Extract the [X, Y] coordinate from the center of the cell holding the provided text.  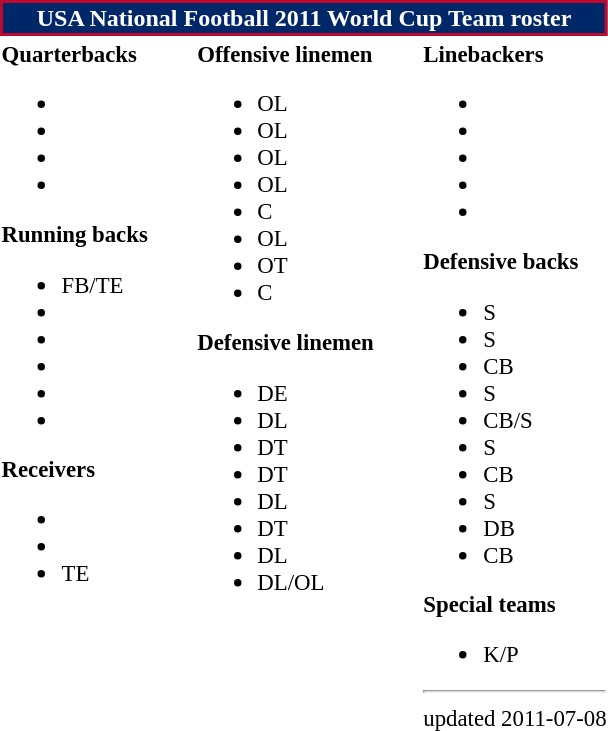
USA National Football 2011 World Cup Team roster [304, 18]
